Output the (x, y) coordinate of the center of the cell containing the given text.  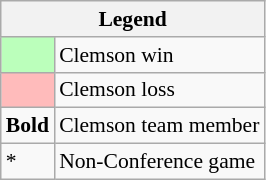
Legend (133, 19)
Clemson win (159, 55)
* (28, 162)
Clemson loss (159, 90)
Clemson team member (159, 126)
Non-Conference game (159, 162)
Bold (28, 126)
